Determine the (x, y) coordinate at the center of the cell enclosing the given text.  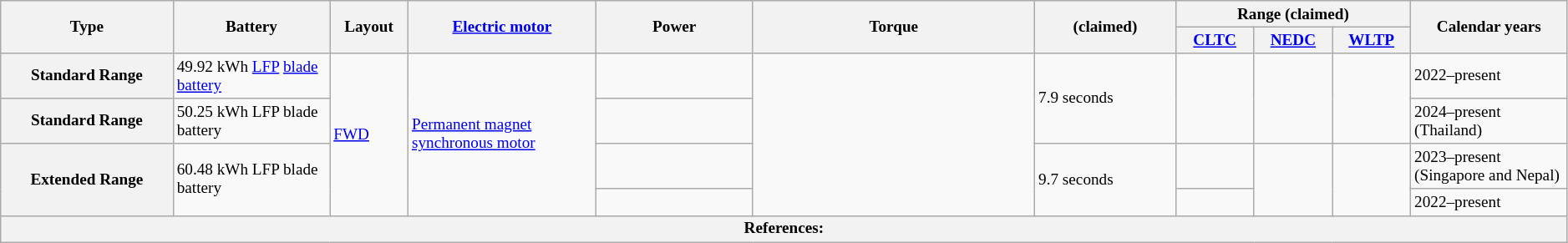
2024–present (Thailand) (1489, 121)
Battery (251, 27)
50.25 kWh LFP blade battery (251, 121)
FWD (369, 134)
Calendar years (1489, 27)
2023–present (Singapore and Nepal) (1489, 166)
9.7 seconds (1106, 180)
49.92 kWh LFP blade battery (251, 76)
Permanent magnet synchronous motor (501, 134)
Type (87, 27)
Range (claimed) (1293, 14)
NEDC (1293, 40)
Extended Range (87, 180)
60.48 kWh LFP blade battery (251, 180)
CLTC (1215, 40)
Torque (894, 27)
(claimed) (1106, 27)
Power (674, 27)
Electric motor (501, 27)
References: (784, 229)
WLTP (1372, 40)
7.9 seconds (1106, 99)
Layout (369, 27)
